Detect which cell encompasses the target text, then output its [X, Y] center coordinate. 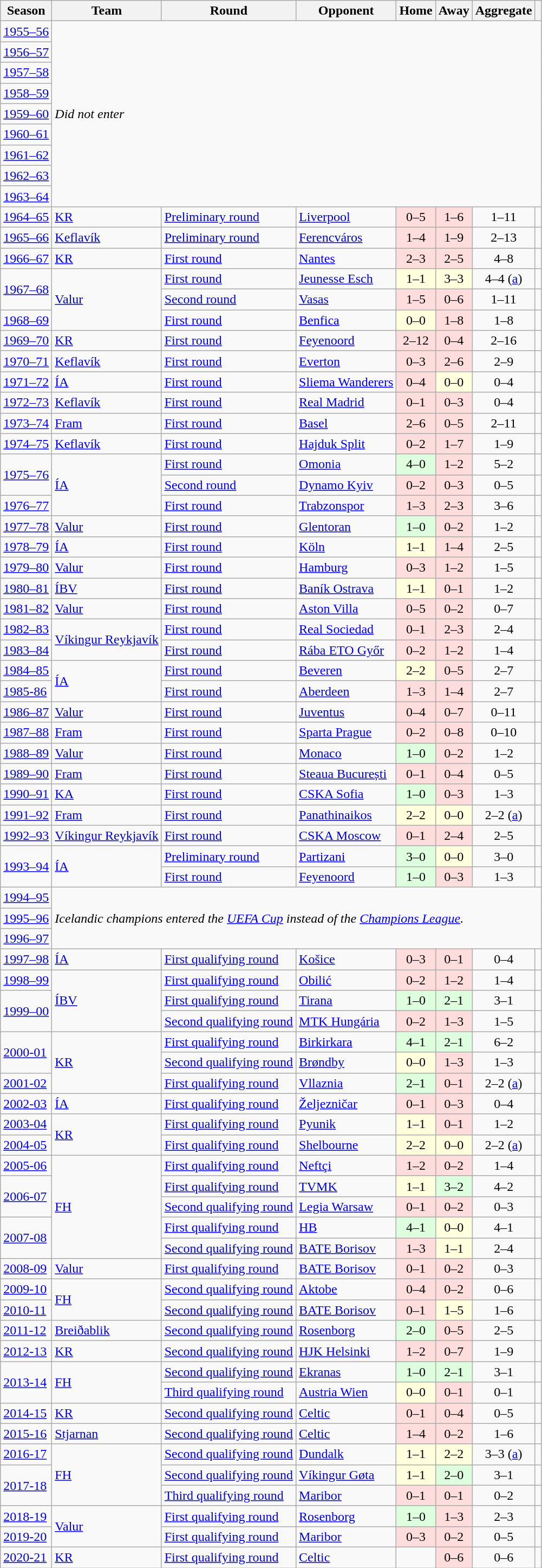
Baník Ostrava [347, 588]
5–2 [504, 464]
Košice [347, 960]
Team [107, 11]
1997–98 [26, 960]
Hajduk Split [347, 444]
Víkingur Gøta [347, 1475]
1981–82 [26, 609]
Everton [347, 361]
1960–61 [26, 134]
Home [416, 11]
CSKA Sofia [347, 794]
1984–85 [26, 671]
2008-09 [26, 1269]
1965–66 [26, 237]
1974–75 [26, 444]
Vasas [347, 300]
Nantes [347, 258]
2000-01 [26, 1052]
Austria Wien [347, 1392]
3–6 [504, 506]
HB [347, 1227]
2–11 [504, 423]
Köln [347, 547]
1998–99 [26, 980]
1989–90 [26, 774]
4–4 (a) [504, 279]
1970–71 [26, 361]
1985-86 [26, 691]
1959–60 [26, 114]
2020-21 [26, 1557]
Real Madrid [347, 403]
Monaco [347, 753]
1995–96 [26, 918]
HJK Helsinki [347, 1351]
1991–92 [26, 815]
1961–62 [26, 155]
Liverpool [347, 217]
2012-13 [26, 1351]
1990–91 [26, 794]
Juventus [347, 712]
2013-14 [26, 1382]
Partizani [347, 856]
2–13 [504, 237]
1966–67 [26, 258]
1971–72 [26, 382]
1996–97 [26, 939]
2003-04 [26, 1124]
Glentoran [347, 526]
Shelbourne [347, 1145]
Beveren [347, 671]
TVMK [347, 1186]
2014-15 [26, 1413]
Opponent [347, 11]
Birkirkara [347, 1042]
2009-10 [26, 1290]
Aktobe [347, 1290]
Brøndby [347, 1062]
1993–94 [26, 866]
2–16 [504, 341]
1969–70 [26, 341]
Trabzonspor [347, 506]
1957–58 [26, 73]
2015-16 [26, 1434]
1972–73 [26, 403]
3–2 [454, 1186]
MTK Hungária [347, 1021]
2005-06 [26, 1165]
Aggregate [504, 11]
1968–69 [26, 320]
4–8 [504, 258]
Dynamo Kyiv [347, 485]
Željezničar [347, 1104]
Away [454, 11]
Basel [347, 423]
Steaua București [347, 774]
4–0 [416, 464]
1977–78 [26, 526]
Aberdeen [347, 691]
Tirana [347, 1001]
1999–00 [26, 1011]
2–12 [416, 341]
Season [26, 11]
CSKA Moscow [347, 835]
1986–87 [26, 712]
1–7 [454, 444]
2002-03 [26, 1104]
1983–84 [26, 650]
Rába ETO Győr [347, 650]
Icelandic champions entered the UEFA Cup instead of the Champions League. [297, 918]
3–3 (a) [504, 1454]
2004-05 [26, 1145]
0–8 [454, 733]
2018-19 [26, 1516]
2017-18 [26, 1485]
2010-11 [26, 1310]
2016-17 [26, 1454]
Vllaznia [347, 1083]
Obilić [347, 980]
1958–59 [26, 93]
Did not enter [297, 114]
Hamburg [347, 567]
2019-20 [26, 1537]
1978–79 [26, 547]
1955–56 [26, 31]
1982–83 [26, 630]
1963–64 [26, 196]
6–2 [504, 1042]
Legia Warsaw [347, 1207]
KA [107, 794]
Aston Villa [347, 609]
1988–89 [26, 753]
Stjarnan [107, 1434]
2001-02 [26, 1083]
Benfica [347, 320]
0–10 [504, 733]
4–2 [504, 1186]
Panathinaikos [347, 815]
1992–93 [26, 835]
1979–80 [26, 567]
Sparta Prague [347, 733]
Jeunesse Esch [347, 279]
0–11 [504, 712]
1973–74 [26, 423]
Round [228, 11]
2011-12 [26, 1331]
Dundalk [347, 1454]
Pyunik [347, 1124]
1967–68 [26, 289]
1975–76 [26, 475]
3–3 [454, 279]
1962–63 [26, 176]
2–9 [504, 361]
1980–81 [26, 588]
1994–95 [26, 897]
1964–65 [26, 217]
1987–88 [26, 733]
Omonia [347, 464]
2006-07 [26, 1196]
Real Sociedad [347, 630]
1976–77 [26, 506]
2007-08 [26, 1237]
Ferencváros [347, 237]
Ekranas [347, 1372]
1956–57 [26, 52]
Neftçi [347, 1165]
Breiðablik [107, 1331]
Sliema Wanderers [347, 382]
